Return the [X, Y] coordinate for the center point of the cell that contains the specified text.  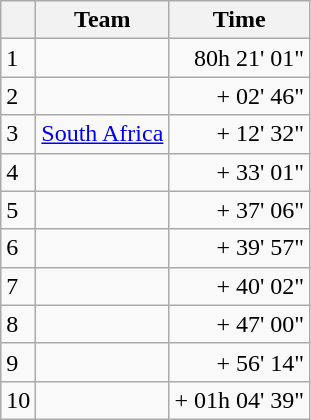
9 [18, 362]
3 [18, 134]
6 [18, 248]
Time [240, 20]
+ 02' 46" [240, 96]
+ 47' 00" [240, 324]
10 [18, 400]
80h 21' 01" [240, 58]
+ 01h 04' 39" [240, 400]
7 [18, 286]
2 [18, 96]
+ 40' 02" [240, 286]
5 [18, 210]
+ 39' 57" [240, 248]
4 [18, 172]
+ 56' 14" [240, 362]
Team [102, 20]
+ 33' 01" [240, 172]
South Africa [102, 134]
8 [18, 324]
1 [18, 58]
+ 12' 32" [240, 134]
+ 37' 06" [240, 210]
